From the cell containing the given text, extract its center point as (X, Y) coordinate. 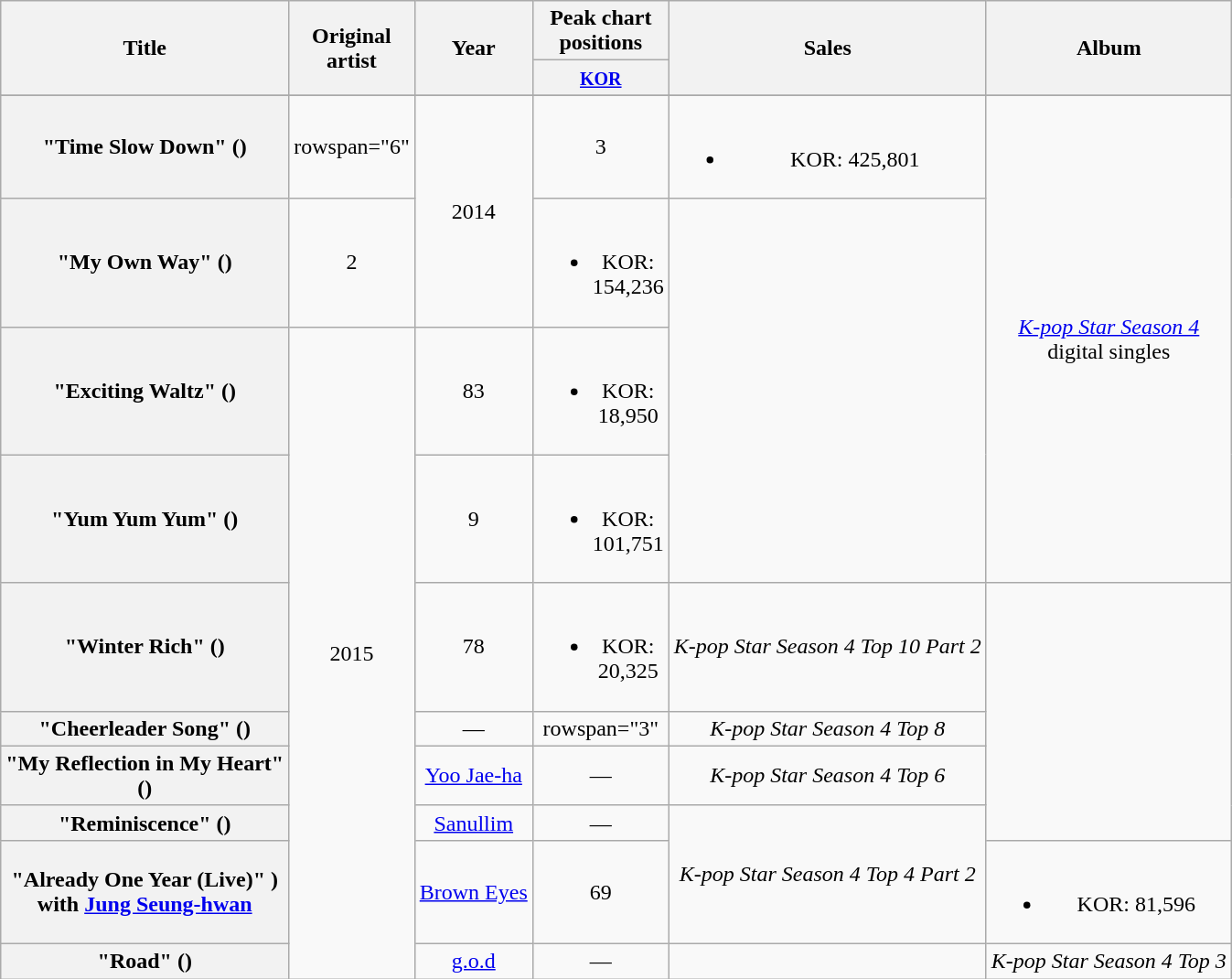
2015 (352, 652)
"Exciting Waltz" () (145, 391)
"My Own Way" () (145, 263)
Brown Eyes (474, 891)
Year (474, 48)
KOR: 101,751 (600, 519)
K-pop Star Season 4 Top 4 Part 2 (827, 875)
K-pop Star Season 4 Top 6 (827, 776)
K-pop Star Season 4 Top 8 (827, 728)
KOR: 154,236 (600, 263)
Yoo Jae-ha (474, 776)
K-pop Star Season 4 digital singles (1109, 339)
K-pop Star Season 4 Top 10 Part 2 (827, 647)
Original artist (352, 48)
"Already One Year (Live)" ) with Jung Seung-hwan (145, 891)
"Cheerleader Song" () (145, 728)
KOR: 81,596 (1109, 891)
"Reminiscence" () (145, 823)
69 (600, 891)
KOR: 425,801 (827, 146)
9 (474, 519)
rowspan="3" (600, 728)
"Yum Yum Yum" () (145, 519)
78 (474, 647)
"Time Slow Down" () (145, 146)
rowspan="6" (352, 146)
Album (1109, 48)
K-pop Star Season 4 Top 3 (1109, 961)
g.o.d (474, 961)
Peak chart positions (600, 31)
Title (145, 48)
"Road" () (145, 961)
KOR (600, 78)
Sanullim (474, 823)
KOR: 20,325 (600, 647)
3 (600, 146)
Sales (827, 48)
"Winter Rich" () (145, 647)
2014 (474, 210)
"My Reflection in My Heart" () (145, 776)
KOR: 18,950 (600, 391)
83 (474, 391)
2 (352, 263)
